Provide the [X, Y] coordinate of the cell's center where the given text is located.  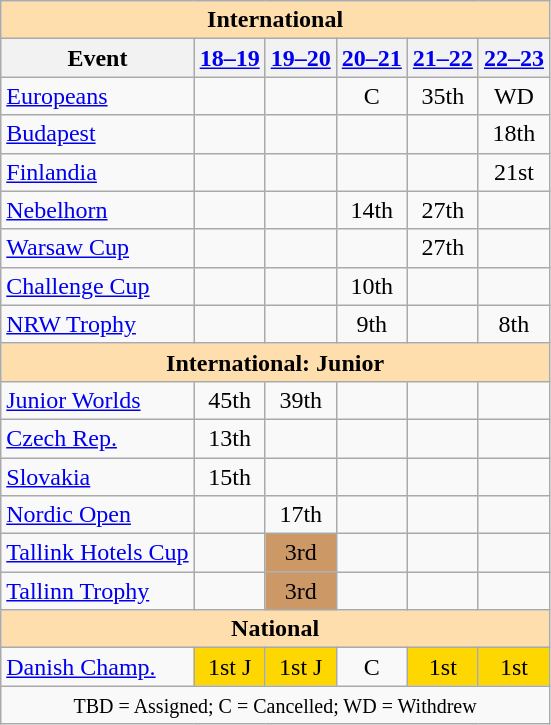
22–23 [514, 58]
Budapest [98, 134]
8th [514, 324]
Junior Worlds [98, 400]
Tallinn Trophy [98, 591]
Slovakia [98, 477]
TBD = Assigned; C = Cancelled; WD = Withdrew [276, 705]
39th [300, 400]
35th [442, 96]
Tallink Hotels Cup [98, 553]
Challenge Cup [98, 286]
National [276, 629]
45th [230, 400]
Warsaw Cup [98, 248]
10th [372, 286]
21st [514, 172]
18th [514, 134]
Nebelhorn [98, 210]
WD [514, 96]
International: Junior [276, 362]
15th [230, 477]
13th [230, 438]
Danish Champ. [98, 667]
9th [372, 324]
International [276, 20]
19–20 [300, 58]
17th [300, 515]
Nordic Open [98, 515]
NRW Trophy [98, 324]
Finlandia [98, 172]
14th [372, 210]
21–22 [442, 58]
Czech Rep. [98, 438]
Event [98, 58]
20–21 [372, 58]
18–19 [230, 58]
Europeans [98, 96]
